Output the [X, Y] coordinate of the center of the cell containing the given text.  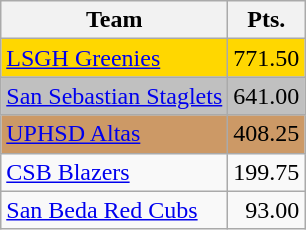
CSB Blazers [114, 172]
San Sebastian Staglets [114, 96]
199.75 [266, 172]
771.50 [266, 58]
93.00 [266, 210]
Pts. [266, 20]
San Beda Red Cubs [114, 210]
641.00 [266, 96]
408.25 [266, 134]
LSGH Greenies [114, 58]
UPHSD Altas [114, 134]
Team [114, 20]
